From the cell containing the given text, extract its center point as (X, Y) coordinate. 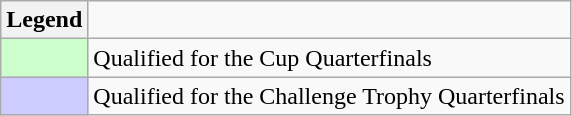
Qualified for the Challenge Trophy Quarterfinals (329, 96)
Legend (44, 20)
Qualified for the Cup Quarterfinals (329, 58)
